Search for the cell housing the specified text and yield its [x, y] center coordinate. 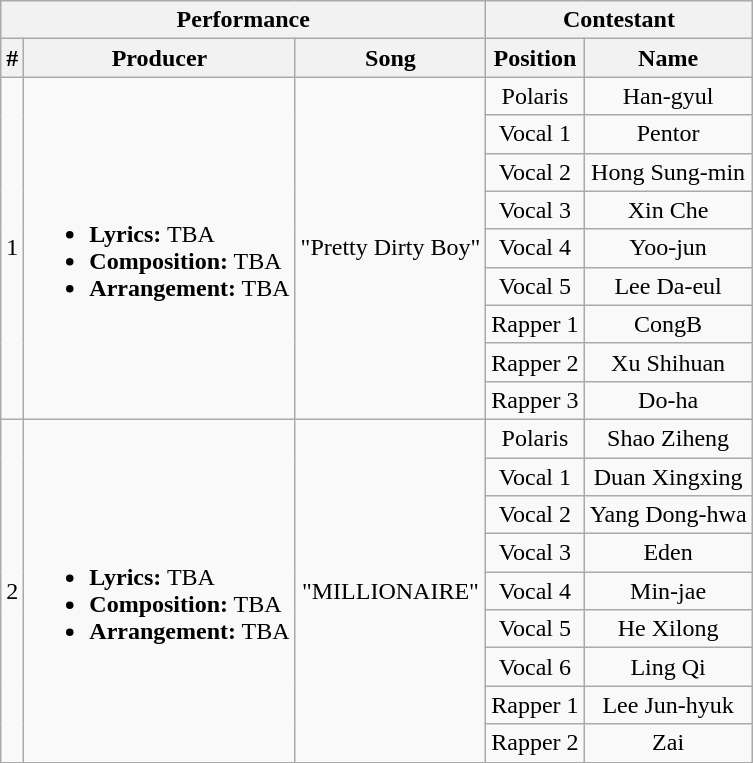
"Pretty Dirty Boy" [390, 248]
Shao Ziheng [668, 438]
Lee Da-eul [668, 286]
Zai [668, 743]
Do-ha [668, 400]
Eden [668, 553]
Han-gyul [668, 96]
Producer [160, 58]
# [12, 58]
Lee Jun-hyuk [668, 705]
Hong Sung-min [668, 172]
He Xilong [668, 629]
Contestant [619, 20]
Yoo-jun [668, 248]
Xin Che [668, 210]
Yang Dong-hwa [668, 515]
Rapper 3 [535, 400]
Min-jae [668, 591]
Pentor [668, 134]
Name [668, 58]
Xu Shihuan [668, 362]
1 [12, 248]
Ling Qi [668, 667]
Vocal 6 [535, 667]
Song [390, 58]
2 [12, 590]
Performance [244, 20]
"MILLIONAIRE" [390, 590]
Position [535, 58]
Duan Xingxing [668, 477]
CongB [668, 324]
